Extract the [X, Y] coordinate from the center of the cell holding the provided text.  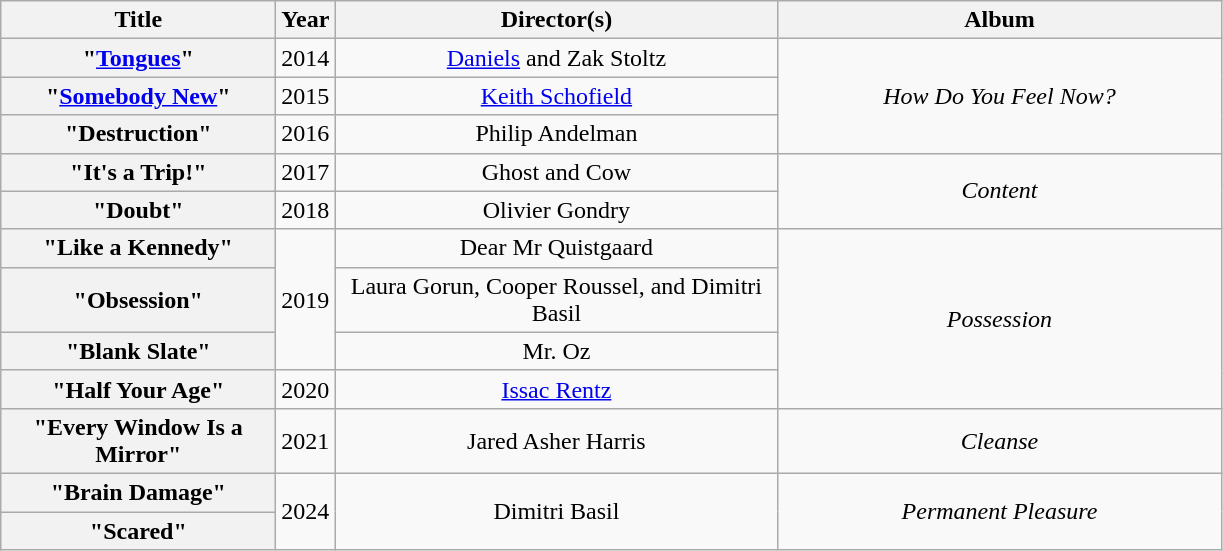
Jared Asher Harris [556, 440]
2016 [306, 134]
Philip Andelman [556, 134]
How Do You Feel Now? [1000, 96]
"Scared" [138, 531]
Permanent Pleasure [1000, 511]
2017 [306, 172]
Album [1000, 20]
"Somebody New" [138, 96]
Content [1000, 191]
Keith Schofield [556, 96]
Director(s) [556, 20]
Possession [1000, 318]
"Like a Kennedy" [138, 248]
2021 [306, 440]
"Blank Slate" [138, 351]
Daniels and Zak Stoltz [556, 58]
Mr. Oz [556, 351]
2014 [306, 58]
"It's a Trip!" [138, 172]
Laura Gorun, Cooper Roussel, and Dimitri Basil [556, 300]
Year [306, 20]
2020 [306, 389]
Ghost and Cow [556, 172]
2015 [306, 96]
Olivier Gondry [556, 210]
2019 [306, 300]
Issac Rentz [556, 389]
"Obsession" [138, 300]
"Doubt" [138, 210]
Dimitri Basil [556, 511]
"Destruction" [138, 134]
"Half Your Age" [138, 389]
"Brain Damage" [138, 492]
"Tongues" [138, 58]
Title [138, 20]
Cleanse [1000, 440]
Dear Mr Quistgaard [556, 248]
"Every Window Is a Mirror" [138, 440]
2024 [306, 511]
2018 [306, 210]
